Find where the given text appears and provide that cell's center as [X, Y] coordinate. 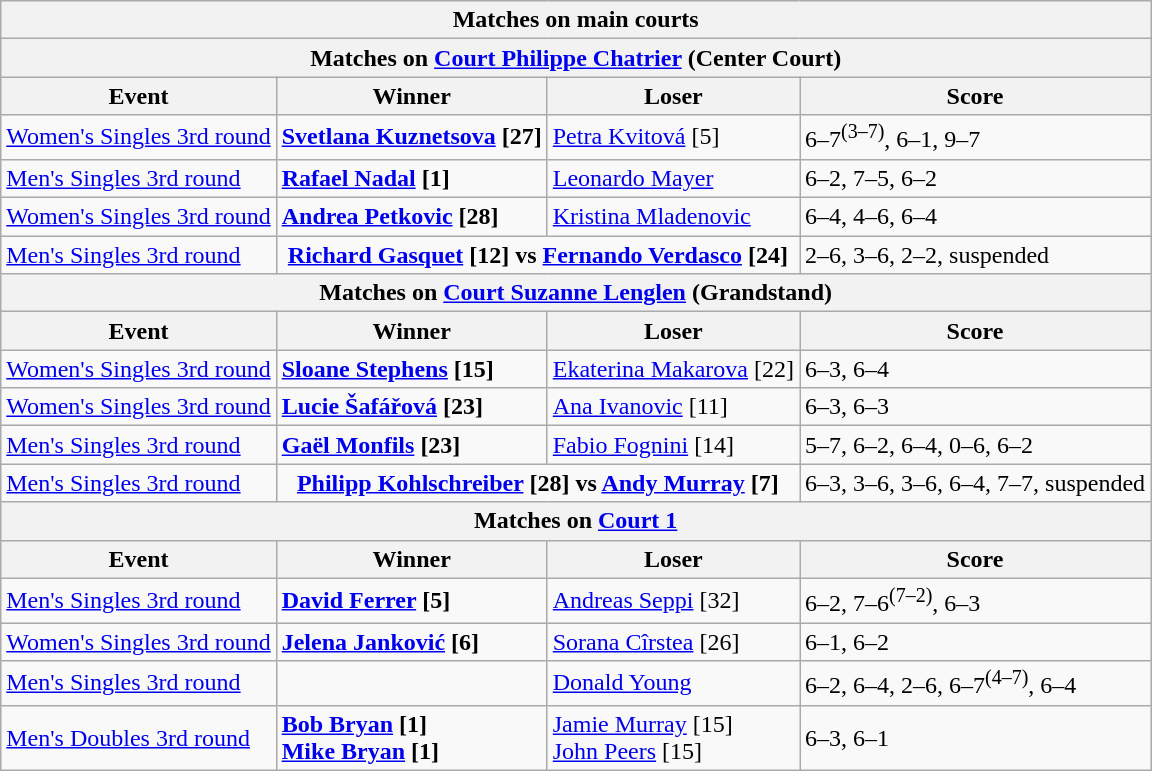
Philipp Kohlschreiber [28] vs Andy Murray [7] [538, 483]
6–3, 6–4 [976, 369]
5–7, 6–2, 6–4, 0–6, 6–2 [976, 445]
Ekaterina Makarova [22] [673, 369]
Jelena Janković [6] [412, 642]
6–3, 3–6, 3–6, 6–4, 7–7, suspended [976, 483]
Matches on Court 1 [576, 521]
6–3, 6–1 [976, 738]
Rafael Nadal [1] [412, 178]
6–2, 6–4, 2–6, 6–7(4–7), 6–4 [976, 684]
Ana Ivanovic [11] [673, 407]
Matches on main courts [576, 20]
Kristina Mladenovic [673, 217]
Leonardo Mayer [673, 178]
Gaël Monfils [23] [412, 445]
Svetlana Kuznetsova [27] [412, 138]
2–6, 3–6, 2–2, suspended [976, 255]
6–3, 6–3 [976, 407]
Andrea Petkovic [28] [412, 217]
Richard Gasquet [12] vs Fernando Verdasco [24] [538, 255]
Men's Doubles 3rd round [138, 738]
6–7(3–7), 6–1, 9–7 [976, 138]
Bob Bryan [1] Mike Bryan [1] [412, 738]
6–2, 7–6(7–2), 6–3 [976, 600]
Petra Kvitová [5] [673, 138]
Matches on Court Suzanne Lenglen (Grandstand) [576, 293]
Sloane Stephens [15] [412, 369]
Andreas Seppi [32] [673, 600]
Matches on Court Philippe Chatrier (Center Court) [576, 58]
6–1, 6–2 [976, 642]
6–2, 7–5, 6–2 [976, 178]
Sorana Cîrstea [26] [673, 642]
6–4, 4–6, 6–4 [976, 217]
Jamie Murray [15] John Peers [15] [673, 738]
Fabio Fognini [14] [673, 445]
David Ferrer [5] [412, 600]
Donald Young [673, 684]
Lucie Šafářová [23] [412, 407]
